Detect which cell encompasses the target text, then output its [X, Y] center coordinate. 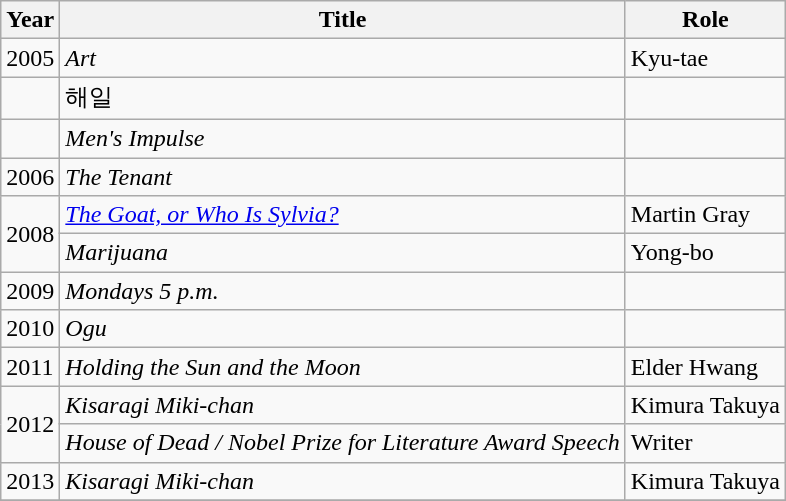
2010 [30, 329]
2011 [30, 367]
Role [705, 20]
Kyu-tae [705, 58]
Mondays 5 p.m. [342, 291]
해일 [342, 98]
Ogu [342, 329]
The Tenant [342, 177]
The Goat, or Who Is Sylvia? [342, 215]
Writer [705, 443]
Men's Impulse [342, 138]
Year [30, 20]
House of Dead / Nobel Prize for Literature Award Speech [342, 443]
2008 [30, 234]
Yong-bo [705, 253]
2013 [30, 481]
2006 [30, 177]
Elder Hwang [705, 367]
Holding the Sun and the Moon [342, 367]
2009 [30, 291]
Title [342, 20]
Art [342, 58]
Marijuana [342, 253]
2005 [30, 58]
2012 [30, 424]
Martin Gray [705, 215]
